Pinpoint the cell where the given text exists, returning its [x, y] midpoint coordinate. 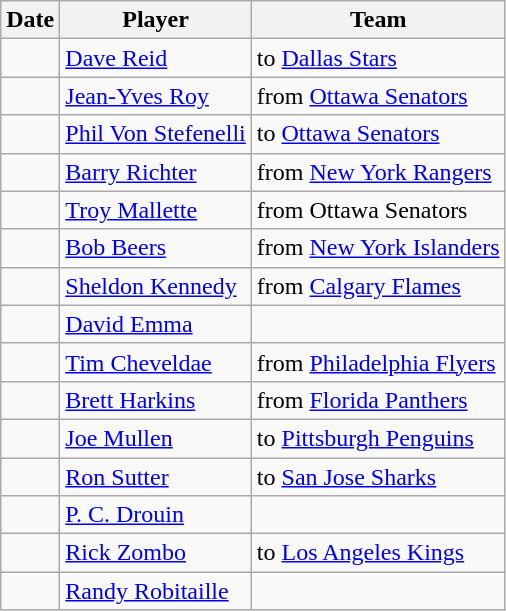
Tim Cheveldae [156, 362]
Phil Von Stefenelli [156, 134]
from New York Islanders [378, 248]
from Calgary Flames [378, 286]
to Dallas Stars [378, 58]
Jean-Yves Roy [156, 96]
Troy Mallette [156, 210]
to Ottawa Senators [378, 134]
Randy Robitaille [156, 591]
David Emma [156, 324]
from Philadelphia Flyers [378, 362]
to Los Angeles Kings [378, 553]
Sheldon Kennedy [156, 286]
from New York Rangers [378, 172]
to San Jose Sharks [378, 477]
Bob Beers [156, 248]
Player [156, 20]
Team [378, 20]
to Pittsburgh Penguins [378, 438]
Ron Sutter [156, 477]
Rick Zombo [156, 553]
from Florida Panthers [378, 400]
Date [30, 20]
Barry Richter [156, 172]
Brett Harkins [156, 400]
P. C. Drouin [156, 515]
Joe Mullen [156, 438]
Dave Reid [156, 58]
